Identify which cell holds the provided text, then report its (X, Y) central coordinate. 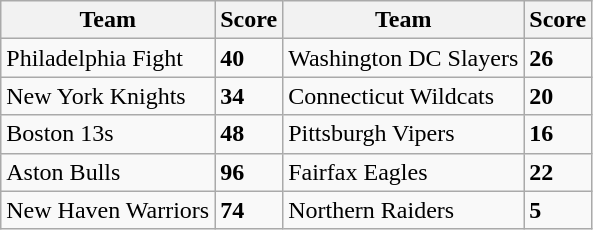
48 (249, 134)
New York Knights (108, 96)
Northern Raiders (404, 210)
20 (558, 96)
Pittsburgh Vipers (404, 134)
Washington DC Slayers (404, 58)
New Haven Warriors (108, 210)
74 (249, 210)
96 (249, 172)
Connecticut Wildcats (404, 96)
26 (558, 58)
Philadelphia Fight (108, 58)
34 (249, 96)
Boston 13s (108, 134)
5 (558, 210)
22 (558, 172)
Fairfax Eagles (404, 172)
40 (249, 58)
16 (558, 134)
Aston Bulls (108, 172)
